Find where the given text appears and provide that cell's center as [X, Y] coordinate. 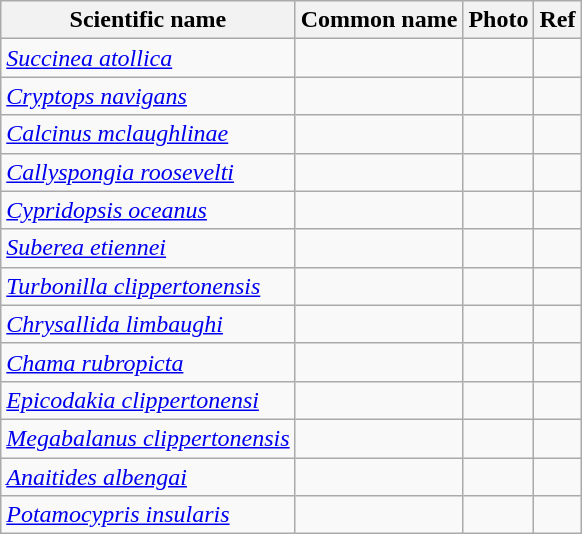
Scientific name [148, 20]
Chama rubropicta [148, 362]
Epicodakia clippertonensi [148, 400]
Succinea atollica [148, 58]
Turbonilla clippertonensis [148, 286]
Chrysallida limbaughi [148, 324]
Photo [498, 20]
Cryptops navigans [148, 96]
Ref [558, 20]
Suberea etiennei [148, 248]
Common name [379, 20]
Callyspongia roosevelti [148, 172]
Potamocypris insularis [148, 515]
Calcinus mclaughlinae [148, 134]
Anaitides albengai [148, 477]
Megabalanus clippertonensis [148, 438]
Cypridopsis oceanus [148, 210]
